Return the [X, Y] coordinate for the center point of the cell that contains the specified text.  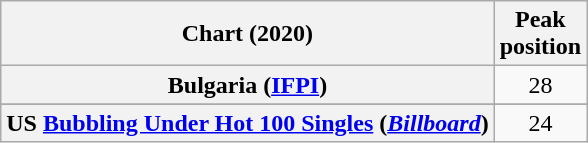
28 [540, 85]
24 [540, 123]
US Bubbling Under Hot 100 Singles (Billboard) [248, 123]
Bulgaria (IFPI) [248, 85]
Chart (2020) [248, 34]
Peakposition [540, 34]
